Pinpoint the cell where the given text exists, returning its [x, y] midpoint coordinate. 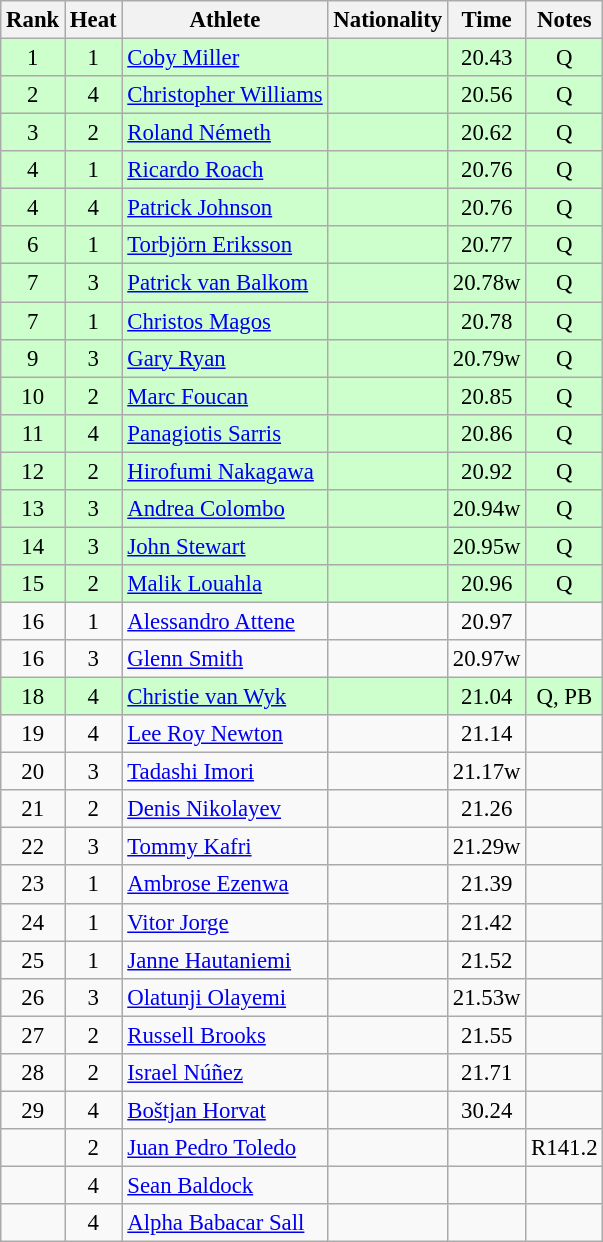
6 [33, 245]
26 [33, 997]
20.77 [486, 245]
R141.2 [564, 1148]
27 [33, 1035]
Torbjörn Eriksson [225, 245]
Gary Ryan [225, 358]
Ricardo Roach [225, 170]
20.43 [486, 58]
Marc Foucan [225, 396]
14 [33, 546]
20.78 [486, 321]
10 [33, 396]
20.95w [486, 546]
Patrick van Balkom [225, 283]
20.96 [486, 584]
21.14 [486, 734]
19 [33, 734]
Q, PB [564, 697]
Hirofumi Nakagawa [225, 471]
20.97 [486, 621]
21 [33, 809]
Andrea Colombo [225, 509]
21.29w [486, 847]
Christopher Williams [225, 95]
Janne Hautaniemi [225, 960]
Malik Louahla [225, 584]
20.97w [486, 659]
Athlete [225, 20]
Coby Miller [225, 58]
24 [33, 922]
Alpha Babacar Sall [225, 1223]
Tadashi Imori [225, 772]
Patrick Johnson [225, 208]
21.26 [486, 809]
Olatunji Olayemi [225, 997]
Tommy Kafri [225, 847]
11 [33, 433]
20.79w [486, 358]
25 [33, 960]
Christos Magos [225, 321]
Nationality [388, 20]
18 [33, 697]
Boštjan Horvat [225, 1110]
Glenn Smith [225, 659]
21.55 [486, 1035]
Roland Németh [225, 133]
20.62 [486, 133]
Denis Nikolayev [225, 809]
9 [33, 358]
John Stewart [225, 546]
13 [33, 509]
21.04 [486, 697]
20.86 [486, 433]
Lee Roy Newton [225, 734]
Russell Brooks [225, 1035]
Panagiotis Sarris [225, 433]
15 [33, 584]
Notes [564, 20]
Christie van Wyk [225, 697]
29 [33, 1110]
Israel Núñez [225, 1073]
28 [33, 1073]
Heat [94, 20]
20 [33, 772]
12 [33, 471]
30.24 [486, 1110]
Alessandro Attene [225, 621]
Juan Pedro Toledo [225, 1148]
21.17w [486, 772]
21.52 [486, 960]
21.42 [486, 922]
Vitor Jorge [225, 922]
20.78w [486, 283]
22 [33, 847]
21.39 [486, 885]
20.85 [486, 396]
Ambrose Ezenwa [225, 885]
20.56 [486, 95]
21.71 [486, 1073]
Time [486, 20]
Sean Baldock [225, 1185]
Rank [33, 20]
20.92 [486, 471]
20.94w [486, 509]
21.53w [486, 997]
23 [33, 885]
